For the text-containing cell, return its midpoint in [X, Y] coordinate format. 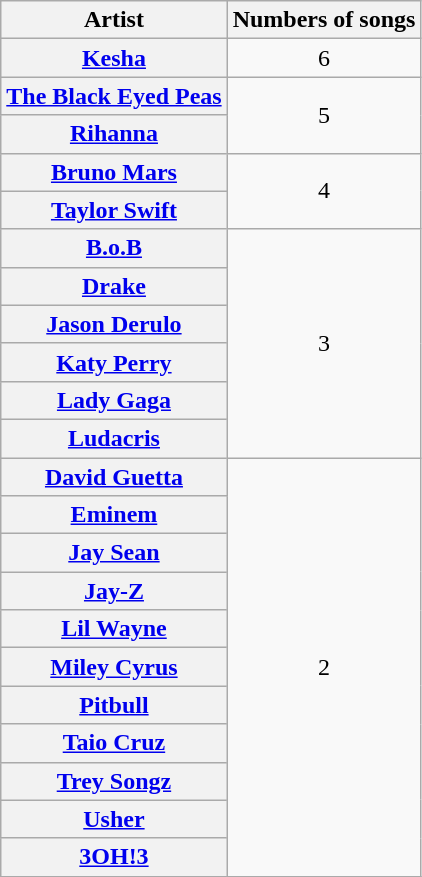
Jason Derulo [114, 324]
Taio Cruz [114, 743]
4 [324, 191]
3OH!3 [114, 857]
Lil Wayne [114, 629]
6 [324, 58]
Rihanna [114, 134]
Taylor Swift [114, 210]
Trey Songz [114, 781]
Jay Sean [114, 553]
The Black Eyed Peas [114, 96]
Eminem [114, 515]
Drake [114, 286]
David Guetta [114, 477]
Jay-Z [114, 591]
Katy Perry [114, 362]
Usher [114, 819]
Lady Gaga [114, 400]
Pitbull [114, 705]
5 [324, 115]
Bruno Mars [114, 172]
Numbers of songs [324, 20]
3 [324, 343]
Kesha [114, 58]
Artist [114, 20]
Miley Cyrus [114, 667]
2 [324, 668]
Ludacris [114, 438]
B.o.B [114, 248]
